Return the (X, Y) coordinate for the center point of the cell that contains the specified text.  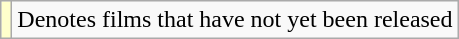
Denotes films that have not yet been released (235, 20)
